Search for the cell housing the specified text and yield its (X, Y) center coordinate. 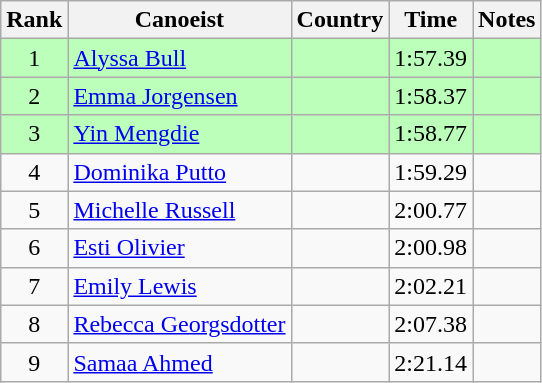
2 (34, 96)
2:02.21 (431, 286)
Michelle Russell (180, 210)
2:00.77 (431, 210)
1 (34, 58)
2:00.98 (431, 248)
Dominika Putto (180, 172)
Esti Olivier (180, 248)
Rebecca Georgsdotter (180, 324)
8 (34, 324)
Alyssa Bull (180, 58)
6 (34, 248)
Country (340, 20)
7 (34, 286)
Time (431, 20)
2:07.38 (431, 324)
1:58.77 (431, 134)
Notes (507, 20)
1:59.29 (431, 172)
Canoeist (180, 20)
Emma Jorgensen (180, 96)
1:57.39 (431, 58)
3 (34, 134)
5 (34, 210)
Emily Lewis (180, 286)
9 (34, 362)
Samaa Ahmed (180, 362)
2:21.14 (431, 362)
Rank (34, 20)
Yin Mengdie (180, 134)
1:58.37 (431, 96)
4 (34, 172)
